Scan for the cell matching the given text and deliver its (X, Y) coordinate at center. 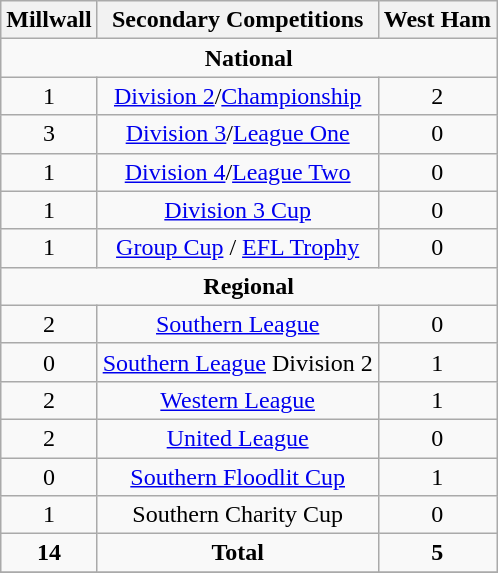
National (249, 58)
Division 2/Championship (238, 96)
Western League (238, 400)
Division 4/League Two (238, 172)
Southern Charity Cup (238, 515)
Division 3/League One (238, 134)
Regional (249, 286)
Millwall (49, 20)
5 (437, 553)
Total (238, 553)
3 (49, 134)
Group Cup / EFL Trophy (238, 248)
West Ham (437, 20)
Secondary Competitions (238, 20)
United League (238, 438)
Division 3 Cup (238, 210)
Southern League Division 2 (238, 362)
Southern Floodlit Cup (238, 477)
14 (49, 553)
Southern League (238, 324)
